Determine the [X, Y] coordinate at the center of the cell enclosing the given text.  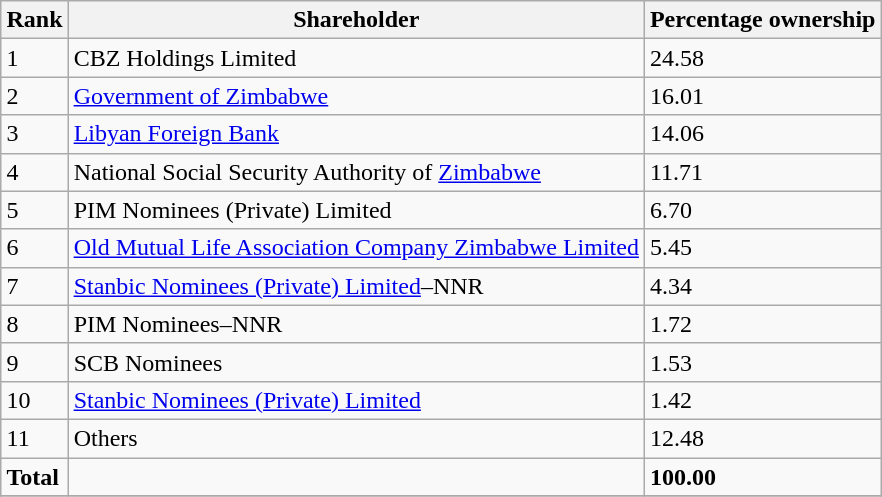
7 [34, 286]
1.53 [762, 362]
6.70 [762, 210]
5.45 [762, 248]
PIM Nominees (Private) Limited [356, 210]
1.72 [762, 324]
National Social Security Authority of Zimbabwe [356, 172]
11.71 [762, 172]
PIM Nominees–NNR [356, 324]
Stanbic Nominees (Private) Limited [356, 400]
10 [34, 400]
Stanbic Nominees (Private) Limited–NNR [356, 286]
12.48 [762, 438]
8 [34, 324]
6 [34, 248]
Libyan Foreign Bank [356, 134]
1 [34, 58]
CBZ Holdings Limited [356, 58]
16.01 [762, 96]
1.42 [762, 400]
11 [34, 438]
2 [34, 96]
SCB Nominees [356, 362]
3 [34, 134]
Shareholder [356, 20]
Rank [34, 20]
9 [34, 362]
Percentage ownership [762, 20]
4 [34, 172]
4.34 [762, 286]
100.00 [762, 477]
Government of Zimbabwe [356, 96]
Others [356, 438]
Total [34, 477]
Old Mutual Life Association Company Zimbabwe Limited [356, 248]
5 [34, 210]
14.06 [762, 134]
24.58 [762, 58]
